Return the [X, Y] coordinate for the center point of the cell that contains the specified text.  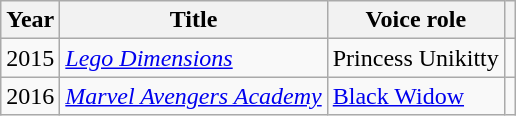
Princess Unikitty [416, 58]
Lego Dimensions [194, 58]
Marvel Avengers Academy [194, 96]
2016 [30, 96]
Voice role [416, 20]
Title [194, 20]
Black Widow [416, 96]
2015 [30, 58]
Year [30, 20]
